From the cell containing the given text, extract its center point as [X, Y] coordinate. 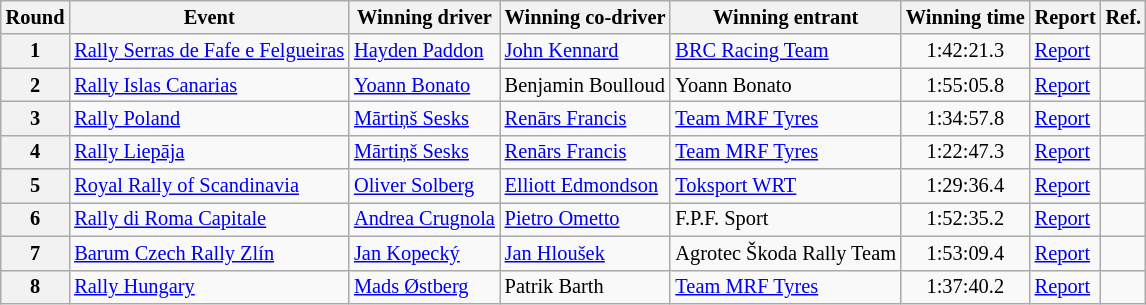
6 [36, 219]
5 [36, 186]
Winning co-driver [586, 17]
Winning time [966, 17]
Winning entrant [785, 17]
Rally Islas Canarias [209, 85]
Pietro Ometto [586, 219]
1 [36, 51]
Rally di Roma Capitale [209, 219]
Ref. [1124, 17]
Rally Poland [209, 118]
Jan Hloušek [586, 253]
Oliver Solberg [424, 186]
1:29:36.4 [966, 186]
Patrik Barth [586, 287]
1:55:05.8 [966, 85]
1:34:57.8 [966, 118]
Benjamin Boulloud [586, 85]
Toksport WRT [785, 186]
Winning driver [424, 17]
1:53:09.4 [966, 253]
Round [36, 17]
Jan Kopecký [424, 253]
Hayden Paddon [424, 51]
4 [36, 152]
Andrea Crugnola [424, 219]
Event [209, 17]
Barum Czech Rally Zlín [209, 253]
BRC Racing Team [785, 51]
1:52:35.2 [966, 219]
Elliott Edmondson [586, 186]
8 [36, 287]
1:37:40.2 [966, 287]
3 [36, 118]
1:42:21.3 [966, 51]
Rally Serras de Fafe e Felgueiras [209, 51]
Mads Østberg [424, 287]
F.P.F. Sport [785, 219]
Rally Liepāja [209, 152]
John Kennard [586, 51]
1:22:47.3 [966, 152]
2 [36, 85]
Royal Rally of Scandinavia [209, 186]
Agrotec Škoda Rally Team [785, 253]
7 [36, 253]
Rally Hungary [209, 287]
